Capture the cell that displays the provided text and extract its (x, y) central coordinate. 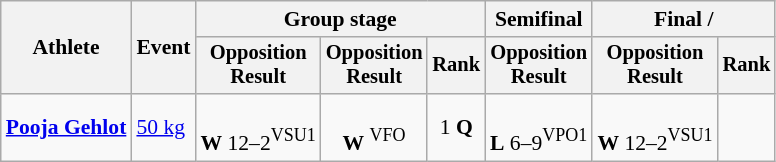
Final / (684, 19)
50 kg (163, 128)
Event (163, 48)
L 6–9VPO1 (538, 128)
Group stage (340, 19)
W VFO (374, 128)
1 Q (456, 128)
Pooja Gehlot (66, 128)
Semifinal (538, 19)
Athlete (66, 48)
